Scan for the cell matching the given text and deliver its (x, y) coordinate at center. 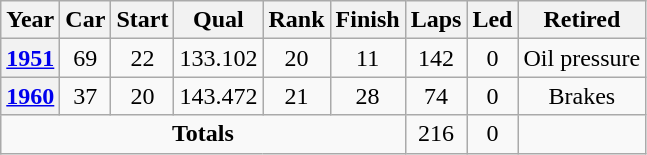
Qual (218, 20)
143.472 (218, 96)
133.102 (218, 58)
11 (368, 58)
1951 (30, 58)
Led (492, 20)
69 (86, 58)
Oil pressure (582, 58)
216 (436, 134)
Start (142, 20)
Year (30, 20)
74 (436, 96)
37 (86, 96)
Retired (582, 20)
Totals (203, 134)
Finish (368, 20)
1960 (30, 96)
142 (436, 58)
Car (86, 20)
28 (368, 96)
21 (296, 96)
Laps (436, 20)
22 (142, 58)
Rank (296, 20)
Brakes (582, 96)
